Identify which cell holds the provided text, then report its (X, Y) central coordinate. 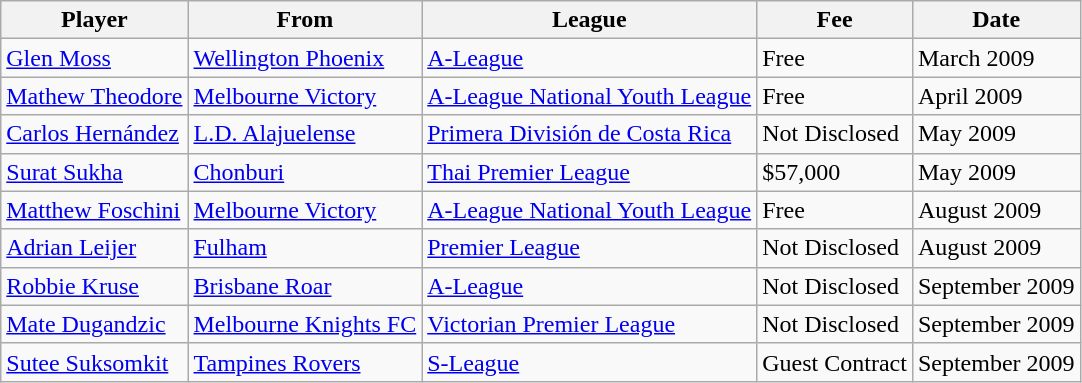
Glen Moss (94, 58)
$57,000 (835, 172)
Primera División de Costa Rica (590, 134)
Surat Sukha (94, 172)
March 2009 (996, 58)
Thai Premier League (590, 172)
Sutee Suksomkit (94, 362)
Chonburi (305, 172)
S-League (590, 362)
Fee (835, 20)
Brisbane Roar (305, 286)
Premier League (590, 248)
Fulham (305, 248)
League (590, 20)
L.D. Alajuelense (305, 134)
From (305, 20)
Mathew Theodore (94, 96)
Matthew Foschini (94, 210)
Carlos Hernández (94, 134)
Robbie Kruse (94, 286)
Victorian Premier League (590, 324)
April 2009 (996, 96)
Guest Contract (835, 362)
Melbourne Knights FC (305, 324)
Date (996, 20)
Player (94, 20)
Tampines Rovers (305, 362)
Mate Dugandzic (94, 324)
Wellington Phoenix (305, 58)
Adrian Leijer (94, 248)
